Capture the cell that displays the provided text and extract its (x, y) central coordinate. 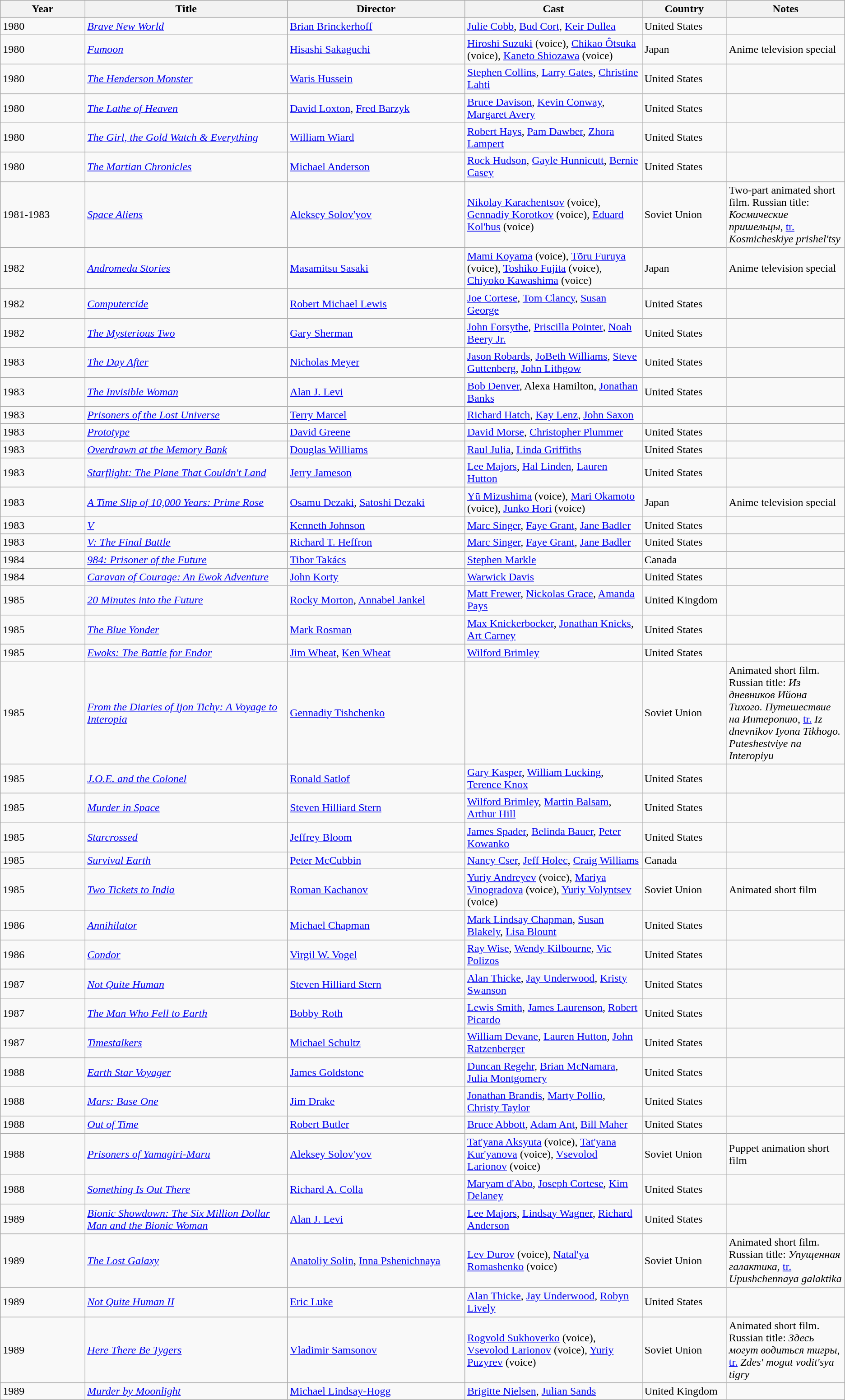
Maryam d'Abo, Joseph Cortese, Kim Delaney (553, 1190)
Annihilator (186, 925)
Prototype (186, 432)
Jonathan Brandis, Marty Pollio, Christy Taylor (553, 1101)
Prisoners of Yamagiri-Maru (186, 1154)
Rock Hudson, Gayle Hunnicutt, Bernie Casey (553, 167)
Bruce Abbott, Adam Ant, Bill Maher (553, 1125)
Michael Anderson (376, 167)
Animated short film. Russian title: Здесь могут водиться тигры, tr. Zdes' mogut vodit'sya tigry (785, 1350)
Mami Koyama (voice), Tōru Furuya (voice), Toshiko Fujita (voice), Chiyoko Kawashima (voice) (553, 268)
Tibor Takács (376, 560)
Douglas Williams (376, 450)
Jim Drake (376, 1101)
Hisashi Sakaguchi (376, 50)
Wilford Brimley (553, 653)
Two Tickets to India (186, 890)
Jerry Jameson (376, 473)
Condor (186, 955)
Michael Chapman (376, 925)
Warwick Davis (553, 577)
Fumoon (186, 50)
The Henderson Monster (186, 79)
Nancy Cser, Jeff Holec, Craig Williams (553, 861)
Matt Frewer, Nickolas Grace, Amanda Pays (553, 600)
Alan Thicke, Jay Underwood, Robyn Lively (553, 1302)
20 Minutes into the Future (186, 600)
Jim Wheat, Ken Wheat (376, 653)
Yū Mizushima (voice), Mari Okamoto (voice), Junko Hori (voice) (553, 502)
James Spader, Belinda Bauer, Peter Kowanko (553, 837)
Robert Hays, Pam Dawber, Zhora Lampert (553, 137)
1981-1983 (42, 214)
V (186, 525)
Brave New World (186, 26)
Jason Robards, JoBeth Williams, Steve Guttenberg, John Lithgow (553, 362)
The Lathe of Heaven (186, 108)
The Day After (186, 362)
Country (684, 9)
Duncan Regehr, Brian McNamara, Julia Montgomery (553, 1072)
Bruce Davison, Kevin Conway, Margaret Avery (553, 108)
Masamitsu Sasaki (376, 268)
Not Quite Human II (186, 1302)
Space Aliens (186, 214)
Lev Durov (voice), Natal'ya Romashenko (voice) (553, 1260)
Timestalkers (186, 1043)
Something Is Out There (186, 1190)
Director (376, 9)
Animated short film. Russian title: Из дневников Ийона Тихого. Путешествие на Интеропию, tr. Iz dnevnikov Iyona Tikhogo. Puteshestviye na Interopiyu (785, 712)
Tat'yana Aksyuta (voice), Tat'yana Kur'yanova (voice), Vsevolod Larionov (voice) (553, 1154)
J.O.E. and the Colonel (186, 778)
Raul Julia, Linda Griffiths (553, 450)
The Girl, the Gold Watch & Everything (186, 137)
William Devane, Lauren Hutton, John Ratzenberger (553, 1043)
Mark Rosman (376, 629)
Puppet animation short film (785, 1154)
Joe Cortese, Tom Clancy, Susan George (553, 303)
Nikolay Karachentsov (voice), Gennadiy Korotkov (voice), Eduard Kol'bus (voice) (553, 214)
Year (42, 9)
Out of Time (186, 1125)
Not Quite Human (186, 984)
Rocky Morton, Annabel Jankel (376, 600)
Here There Be Tygers (186, 1350)
Computercide (186, 303)
Mars: Base One (186, 1101)
Vladimir Samsonov (376, 1350)
Kenneth Johnson (376, 525)
Ronald Satlof (376, 778)
Prisoners of the Lost Universe (186, 415)
Ewoks: The Battle for Endor (186, 653)
Notes (785, 9)
Osamu Dezaki, Satoshi Dezaki (376, 502)
Roman Kachanov (376, 890)
V: The Final Battle (186, 542)
Michael Schultz (376, 1043)
Gary Sherman (376, 333)
Gary Kasper, William Lucking, Terence Knox (553, 778)
Murder in Space (186, 808)
A Time Slip of 10,000 Years: Prime Rose (186, 502)
John Korty (376, 577)
Jeffrey Bloom (376, 837)
Cast (553, 9)
Stephen Markle (553, 560)
Survival Earth (186, 861)
Starcrossed (186, 837)
Overdrawn at the Memory Bank (186, 450)
Animated short film (785, 890)
Stephen Collins, Larry Gates, Christine Lahti (553, 79)
David Loxton, Fred Barzyk (376, 108)
Richard A. Colla (376, 1190)
Caravan of Courage: An Ewok Adventure (186, 577)
Yuriy Andreyev (voice), Mariya Vinogradova (voice), Yuriy Volyntsev (voice) (553, 890)
Nicholas Meyer (376, 362)
Waris Hussein (376, 79)
Peter McCubbin (376, 861)
Robert Michael Lewis (376, 303)
Max Knickerbocker, Jonathan Knicks, Art Carney (553, 629)
Richard T. Heffron (376, 542)
Wilford Brimley, Martin Balsam, Arthur Hill (553, 808)
James Goldstone (376, 1072)
Bobby Roth (376, 1014)
Gennadiy Tishchenko (376, 712)
Lee Majors, Lindsay Wagner, Richard Anderson (553, 1219)
Brigitte Nielsen, Julian Sands (553, 1391)
Lewis Smith, James Laurenson, Robert Picardo (553, 1014)
Terry Marcel (376, 415)
Virgil W. Vogel (376, 955)
The Invisible Woman (186, 392)
The Man Who Fell to Earth (186, 1014)
Anatoliy Solin, Inna Pshenichnaya (376, 1260)
Alan Thicke, Jay Underwood, Kristy Swanson (553, 984)
Murder by Moonlight (186, 1391)
The Martian Chronicles (186, 167)
Mark Lindsay Chapman, Susan Blakely, Lisa Blount (553, 925)
Ray Wise, Wendy Kilbourne, Vic Polizos (553, 955)
Animated short film. Russian title: Упущенная галактика, tr. Upushchennaya galaktika (785, 1260)
Hiroshi Suzuki (voice), Chikao Ôtsuka (voice), Kaneto Shiozawa (voice) (553, 50)
Bionic Showdown: The Six Million Dollar Man and the Bionic Woman (186, 1219)
William Wiard (376, 137)
The Mysterious Two (186, 333)
The Lost Galaxy (186, 1260)
Two-part animated short film. Russian title: Космические пришельцы, tr. Kosmicheskiye prishel'tsy (785, 214)
Michael Lindsay-Hogg (376, 1391)
Robert Butler (376, 1125)
Richard Hatch, Kay Lenz, John Saxon (553, 415)
Eric Luke (376, 1302)
Starflight: The Plane That Couldn't Land (186, 473)
Andromeda Stories (186, 268)
Earth Star Voyager (186, 1072)
The Blue Yonder (186, 629)
From the Diaries of Ijon Tichy: A Voyage to Interopia (186, 712)
John Forsythe, Priscilla Pointer, Noah Beery Jr. (553, 333)
Lee Majors, Hal Linden, Lauren Hutton (553, 473)
Julie Cobb, Bud Cort, Keir Dullea (553, 26)
984: Prisoner of the Future (186, 560)
Bob Denver, Alexa Hamilton, Jonathan Banks (553, 392)
Title (186, 9)
David Morse, Christopher Plummer (553, 432)
Rogvold Sukhoverko (voice), Vsevolod Larionov (voice), Yuriy Puzyrev (voice) (553, 1350)
Brian Brinckerhoff (376, 26)
David Greene (376, 432)
